Identify which cell holds the provided text, then report its (x, y) central coordinate. 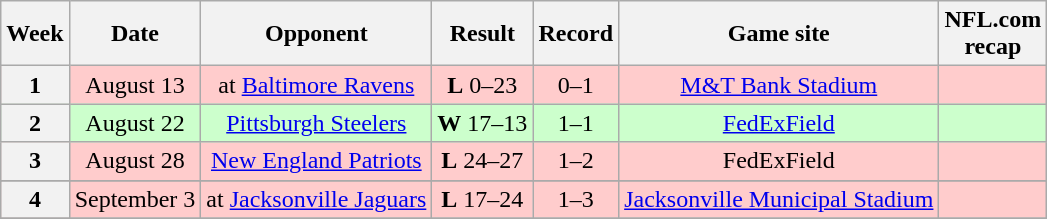
Result (482, 34)
August 22 (135, 123)
NFL.comrecap (993, 34)
1–2 (576, 161)
L 24–27 (482, 161)
1 (35, 85)
Date (135, 34)
New England Patriots (316, 161)
August 13 (135, 85)
Record (576, 34)
W 17–13 (482, 123)
3 (35, 161)
4 (35, 199)
Game site (779, 34)
2 (35, 123)
L 17–24 (482, 199)
at Jacksonville Jaguars (316, 199)
0–1 (576, 85)
Opponent (316, 34)
L 0–23 (482, 85)
1–1 (576, 123)
1–3 (576, 199)
Jacksonville Municipal Stadium (779, 199)
at Baltimore Ravens (316, 85)
M&T Bank Stadium (779, 85)
September 3 (135, 199)
Pittsburgh Steelers (316, 123)
Week (35, 34)
August 28 (135, 161)
